Return the (X, Y) coordinate for the center point of the cell that contains the specified text.  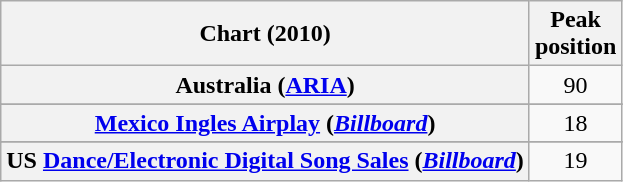
US Dance/Electronic Digital Song Sales (Billboard) (266, 161)
18 (575, 123)
90 (575, 85)
Chart (2010) (266, 34)
19 (575, 161)
Australia (ARIA) (266, 85)
Mexico Ingles Airplay (Billboard) (266, 123)
Peakposition (575, 34)
